Capture the cell that displays the provided text and extract its (x, y) central coordinate. 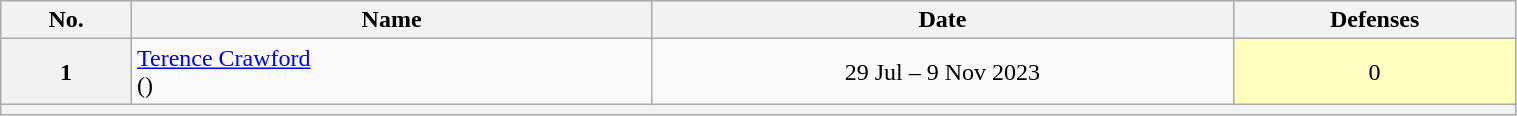
Terence Crawford() (391, 72)
Name (391, 20)
No. (66, 20)
29 Jul – 9 Nov 2023 (943, 72)
Defenses (1374, 20)
Date (943, 20)
1 (66, 72)
0 (1374, 72)
